Search for the cell housing the specified text and yield its [x, y] center coordinate. 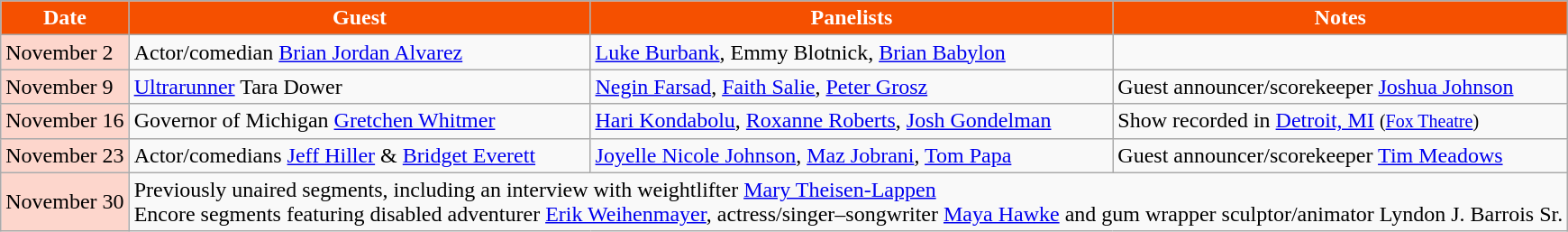
Negin Farsad, Faith Salie, Peter Grosz [852, 87]
November 30 [65, 202]
Guest announcer/scorekeeper Tim Meadows [1341, 155]
Notes [1341, 18]
Joyelle Nicole Johnson, Maz Jobrani, Tom Papa [852, 155]
November 16 [65, 121]
Show recorded in Detroit, MI (Fox Theatre) [1341, 121]
Governor of Michigan Gretchen Whitmer [360, 121]
November 9 [65, 87]
Panelists [852, 18]
Actor/comedians Jeff Hiller & Bridget Everett [360, 155]
Hari Kondabolu, Roxanne Roberts, Josh Gondelman [852, 121]
Guest [360, 18]
Date [65, 18]
November 23 [65, 155]
Luke Burbank, Emmy Blotnick, Brian Babylon [852, 52]
November 2 [65, 52]
Actor/comedian Brian Jordan Alvarez [360, 52]
Guest announcer/scorekeeper Joshua Johnson [1341, 87]
Ultrarunner Tara Dower [360, 87]
